Capture the cell that displays the provided text and extract its [x, y] central coordinate. 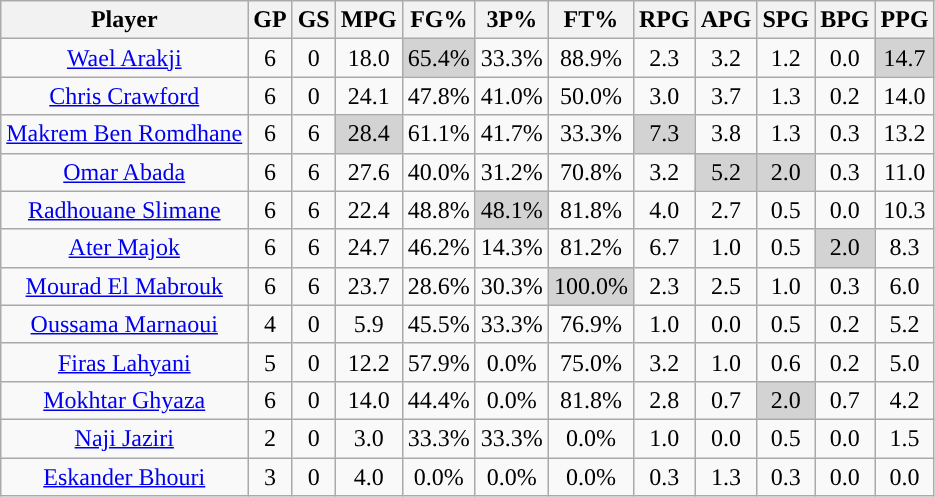
48.8% [438, 210]
41.7% [512, 134]
Mourad El Mabrouk [124, 286]
10.3 [904, 210]
Player [124, 20]
3.7 [726, 96]
48.1% [512, 210]
FG% [438, 20]
RPG [664, 20]
Firas Lahyani [124, 362]
1.5 [904, 438]
BPG [845, 20]
Eskander Bhouri [124, 477]
46.2% [438, 248]
28.4 [368, 134]
40.0% [438, 172]
30.3% [512, 286]
24.1 [368, 96]
88.9% [590, 58]
GS [314, 20]
7.3 [664, 134]
5.9 [368, 324]
44.4% [438, 400]
81.2% [590, 248]
41.0% [512, 96]
76.9% [590, 324]
4 [270, 324]
Radhouane Slimane [124, 210]
100.0% [590, 286]
14.7 [904, 58]
8.3 [904, 248]
4.2 [904, 400]
FT% [590, 20]
2.5 [726, 286]
PPG [904, 20]
18.0 [368, 58]
57.9% [438, 362]
3P% [512, 20]
APG [726, 20]
61.1% [438, 134]
11.0 [904, 172]
12.2 [368, 362]
Ater Majok [124, 248]
6.7 [664, 248]
Mokhtar Ghyaza [124, 400]
Naji Jaziri [124, 438]
3 [270, 477]
13.2 [904, 134]
Omar Abada [124, 172]
45.5% [438, 324]
2 [270, 438]
31.2% [512, 172]
0.6 [786, 362]
3.8 [726, 134]
Oussama Marnaoui [124, 324]
65.4% [438, 58]
23.7 [368, 286]
MPG [368, 20]
Makrem Ben Romdhane [124, 134]
24.7 [368, 248]
GP [270, 20]
14.3% [512, 248]
SPG [786, 20]
Wael Arakji [124, 58]
5.0 [904, 362]
50.0% [590, 96]
70.8% [590, 172]
6.0 [904, 286]
75.0% [590, 362]
22.4 [368, 210]
5 [270, 362]
27.6 [368, 172]
Chris Crawford [124, 96]
2.8 [664, 400]
47.8% [438, 96]
28.6% [438, 286]
2.7 [726, 210]
1.2 [786, 58]
